Locate the cell with the specified text and output its (x, y) center coordinate. 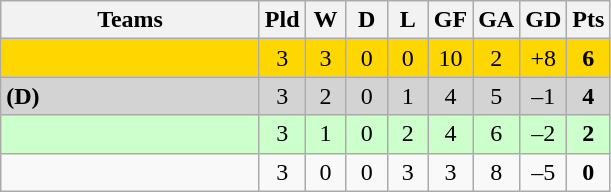
5 (496, 96)
GA (496, 20)
Pts (588, 20)
+8 (544, 58)
(D) (130, 96)
GF (450, 20)
Pld (282, 20)
8 (496, 172)
10 (450, 58)
GD (544, 20)
D (366, 20)
–1 (544, 96)
W (326, 20)
–2 (544, 134)
L (408, 20)
Teams (130, 20)
–5 (544, 172)
